Determine the (x, y) coordinate at the center of the cell enclosing the given text.  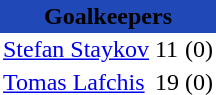
(0) (199, 50)
Goalkeepers (108, 16)
Stefan Staykov (76, 50)
11 (167, 50)
